Identify which cell holds the provided text, then report its (X, Y) central coordinate. 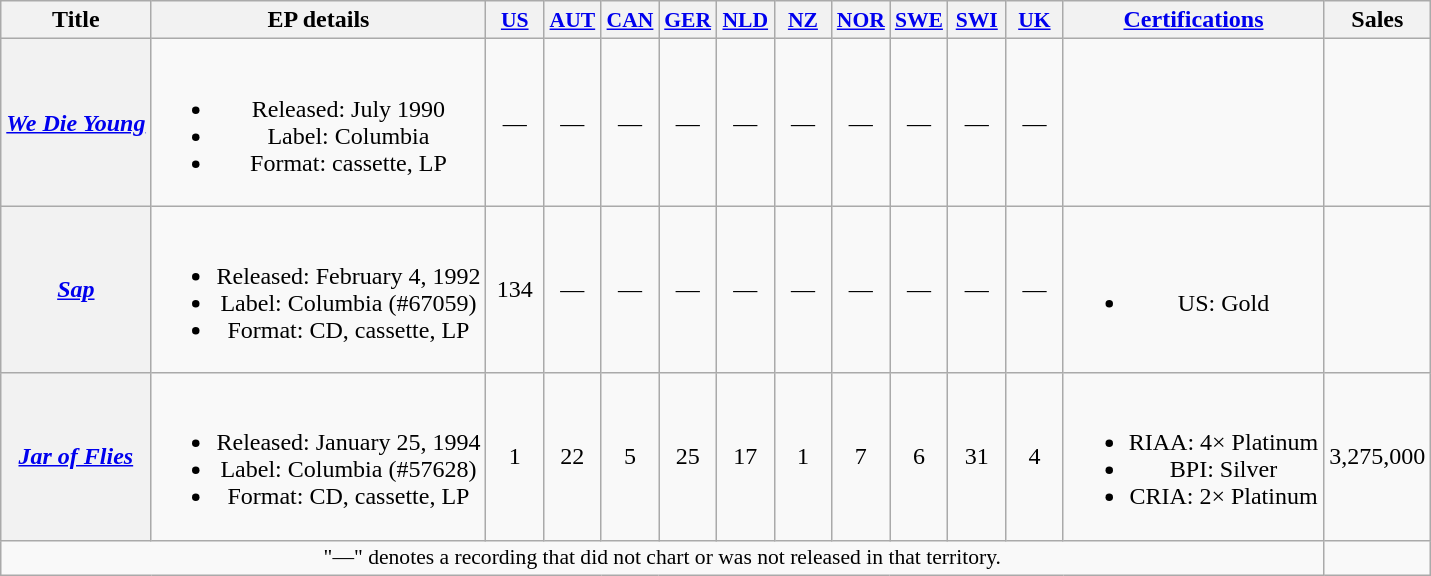
NLD (745, 20)
US: Gold (1194, 290)
US (515, 20)
Released: July 1990Label: ColumbiaFormat: cassette, LP (318, 122)
NOR (861, 20)
5 (630, 456)
Sap (76, 290)
6 (919, 456)
We Die Young (76, 122)
GER (688, 20)
25 (688, 456)
Released: January 25, 1994Label: Columbia (#57628)Format: CD, cassette, LP (318, 456)
"—" denotes a recording that did not chart or was not released in that territory. (662, 558)
7 (861, 456)
NZ (803, 20)
RIAA: 4× PlatinumBPI: SilverCRIA: 2× Platinum (1194, 456)
3,275,000 (1378, 456)
SWE (919, 20)
UK (1035, 20)
22 (573, 456)
Sales (1378, 20)
134 (515, 290)
4 (1035, 456)
Title (76, 20)
SWI (977, 20)
31 (977, 456)
17 (745, 456)
Certifications (1194, 20)
Released: February 4, 1992Label: Columbia (#67059)Format: CD, cassette, LP (318, 290)
EP details (318, 20)
AUT (573, 20)
Jar of Flies (76, 456)
CAN (630, 20)
